Capture the cell that displays the provided text and extract its (x, y) central coordinate. 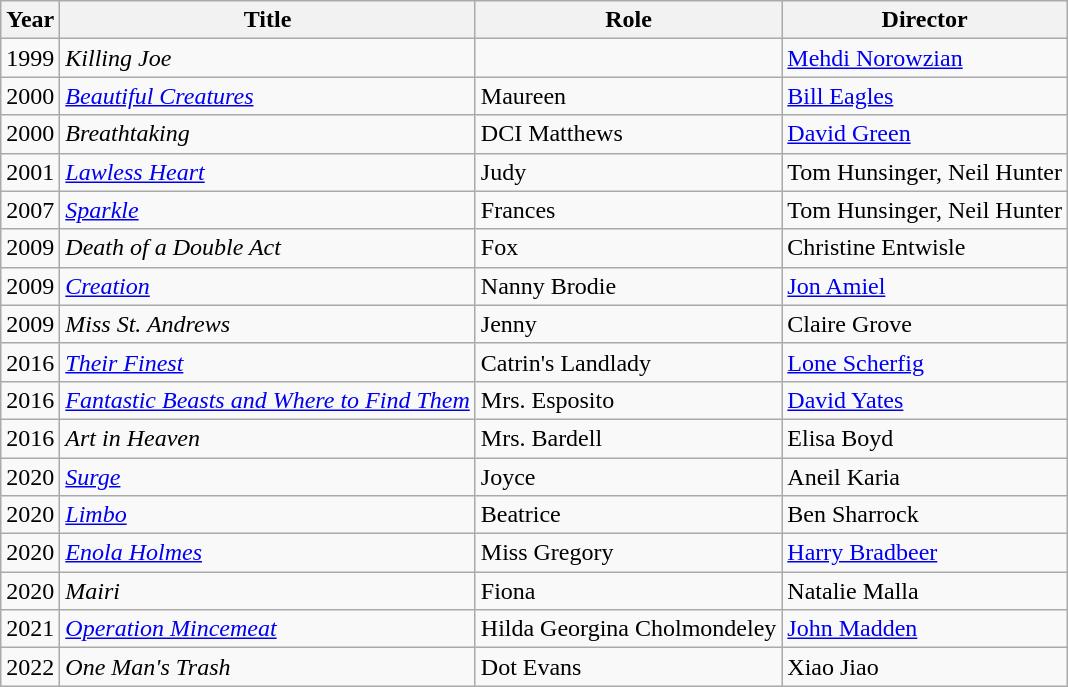
John Madden (925, 629)
Joyce (628, 477)
Mehdi Norowzian (925, 58)
Nanny Brodie (628, 286)
Art in Heaven (268, 438)
Jenny (628, 324)
2001 (30, 172)
2021 (30, 629)
Aneil Karia (925, 477)
Elisa Boyd (925, 438)
Miss St. Andrews (268, 324)
Year (30, 20)
Fantastic Beasts and Where to Find Them (268, 400)
Claire Grove (925, 324)
Jon Amiel (925, 286)
One Man's Trash (268, 667)
Christine Entwisle (925, 248)
Enola Holmes (268, 553)
Mrs. Bardell (628, 438)
David Yates (925, 400)
Frances (628, 210)
Creation (268, 286)
Operation Mincemeat (268, 629)
1999 (30, 58)
Role (628, 20)
2022 (30, 667)
Killing Joe (268, 58)
Death of a Double Act (268, 248)
Fox (628, 248)
Breathtaking (268, 134)
Beautiful Creatures (268, 96)
DCI Matthews (628, 134)
Hilda Georgina Cholmondeley (628, 629)
Mairi (268, 591)
Lone Scherfig (925, 362)
Dot Evans (628, 667)
Surge (268, 477)
Beatrice (628, 515)
Xiao Jiao (925, 667)
Director (925, 20)
Sparkle (268, 210)
Catrin's Landlady (628, 362)
Natalie Malla (925, 591)
Ben Sharrock (925, 515)
Judy (628, 172)
Miss Gregory (628, 553)
Mrs. Esposito (628, 400)
Lawless Heart (268, 172)
Fiona (628, 591)
2007 (30, 210)
Limbo (268, 515)
Harry Bradbeer (925, 553)
Maureen (628, 96)
Title (268, 20)
Their Finest (268, 362)
Bill Eagles (925, 96)
David Green (925, 134)
